Search for the cell housing the specified text and yield its [X, Y] center coordinate. 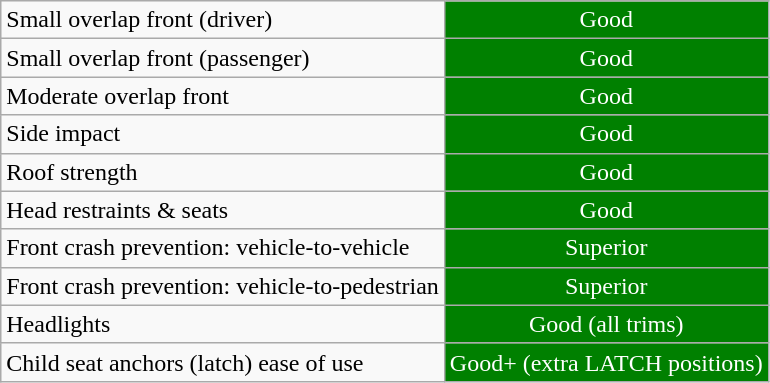
Small overlap front (passenger) [223, 58]
Headlights [223, 324]
Roof strength [223, 172]
Front crash prevention: vehicle-to-vehicle [223, 248]
Side impact [223, 134]
Head restraints & seats [223, 210]
Good+ (extra LATCH positions) [606, 362]
Good (all trims) [606, 324]
Small overlap front (driver) [223, 20]
Moderate overlap front [223, 96]
Front crash prevention: vehicle-to-pedestrian [223, 286]
Child seat anchors (latch) ease of use [223, 362]
